Pinpoint the cell where the given text exists, returning its (x, y) midpoint coordinate. 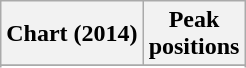
Peakpositions (194, 34)
Chart (2014) (72, 34)
